Provide the (X, Y) coordinate of the cell's center where the given text is located.  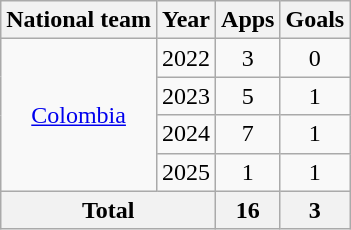
5 (248, 96)
Apps (248, 20)
Goals (315, 20)
0 (315, 58)
Total (108, 210)
7 (248, 134)
2022 (186, 58)
2023 (186, 96)
Colombia (79, 115)
National team (79, 20)
16 (248, 210)
2025 (186, 172)
2024 (186, 134)
Year (186, 20)
